Return [x, y] of the center of cell containing provided text 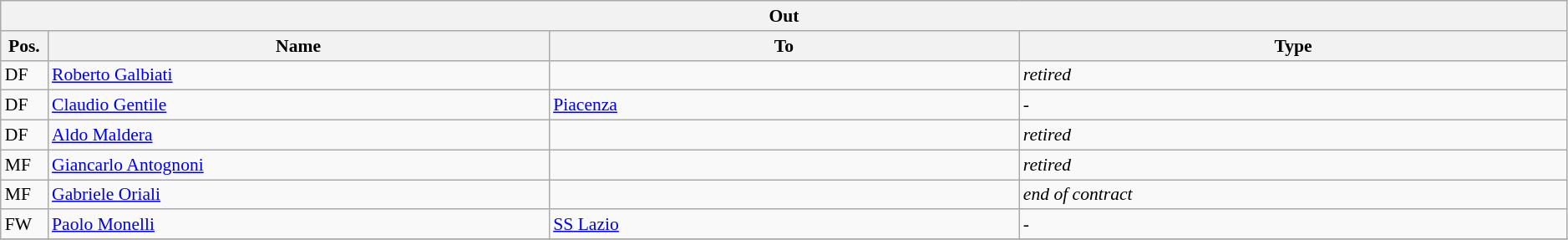
Giancarlo Antognoni [298, 165]
Out [784, 16]
Type [1293, 46]
Claudio Gentile [298, 105]
Paolo Monelli [298, 225]
Aldo Maldera [298, 135]
To [784, 46]
SS Lazio [784, 225]
end of contract [1293, 195]
Piacenza [784, 105]
FW [24, 225]
Pos. [24, 46]
Name [298, 46]
Gabriele Oriali [298, 195]
Roberto Galbiati [298, 75]
